Search for the cell housing the specified text and yield its [x, y] center coordinate. 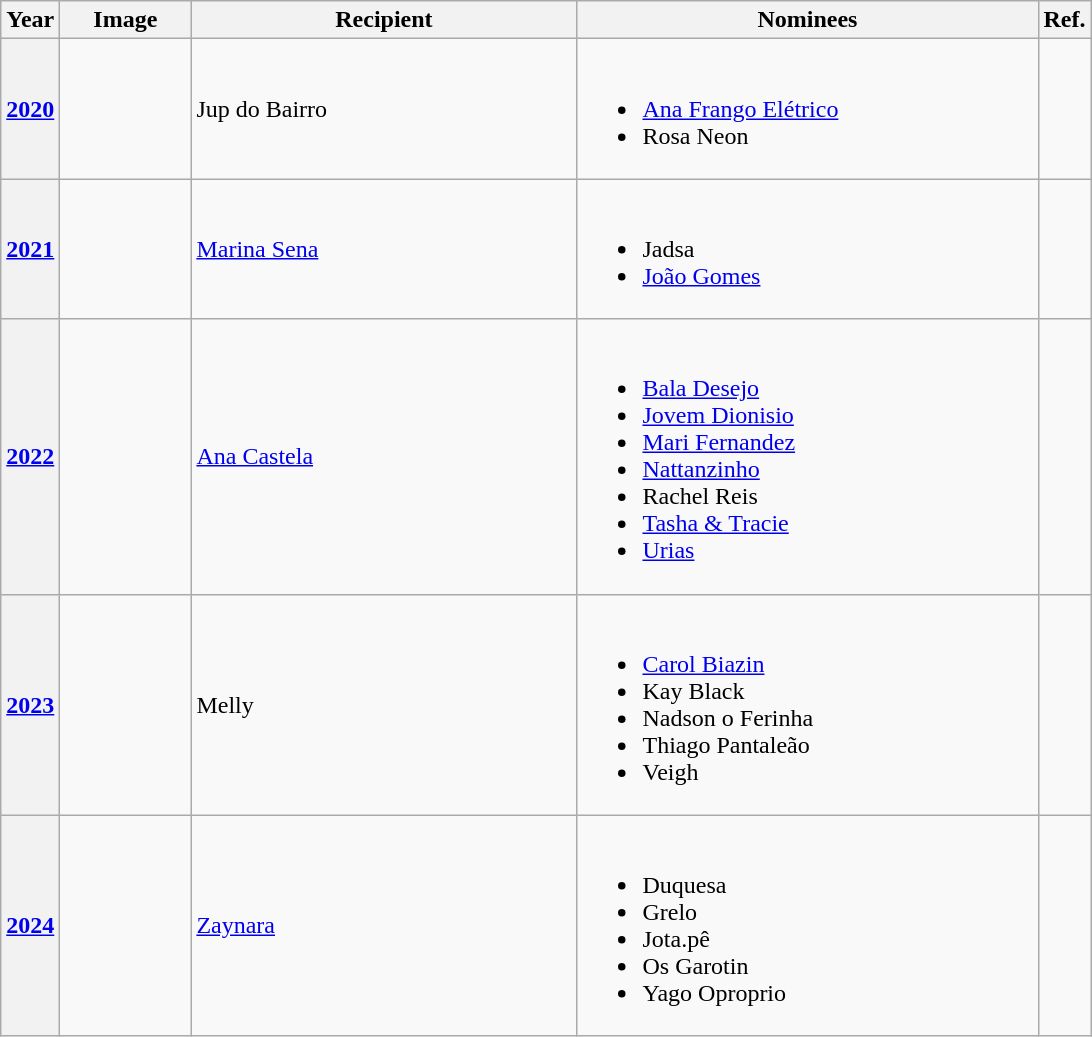
2023 [30, 704]
Ana Frango ElétricoRosa Neon [808, 109]
2024 [30, 926]
Carol BiazinKay BlackNadson o FerinhaThiago PantaleãoVeigh [808, 704]
2021 [30, 249]
Ref. [1064, 20]
Recipient [384, 20]
Zaynara [384, 926]
Marina Sena [384, 249]
Ana Castela [384, 456]
DuquesaGreloJota.pêOs GarotinYago Oproprio [808, 926]
2020 [30, 109]
Year [30, 20]
Melly [384, 704]
Jup do Bairro [384, 109]
Image [126, 20]
JadsaJoão Gomes [808, 249]
Nominees [808, 20]
Bala DesejoJovem DionisioMari FernandezNattanzinhoRachel ReisTasha & TracieUrias [808, 456]
2022 [30, 456]
